Extract the (X, Y) coordinate from the center of the cell holding the provided text.  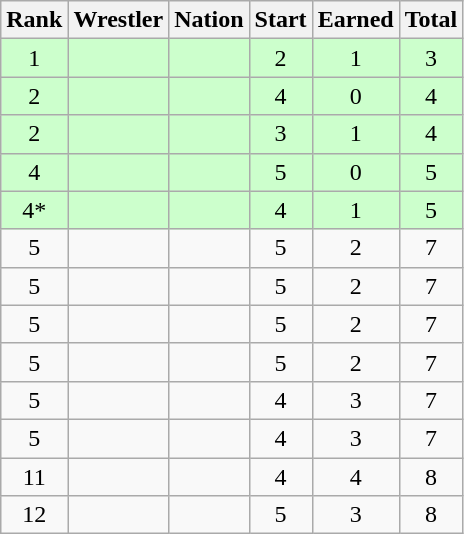
Nation (209, 20)
Rank (34, 20)
11 (34, 477)
4* (34, 210)
Total (431, 20)
12 (34, 515)
Start (280, 20)
Earned (356, 20)
Wrestler (118, 20)
